Capture the cell that displays the provided text and extract its (X, Y) central coordinate. 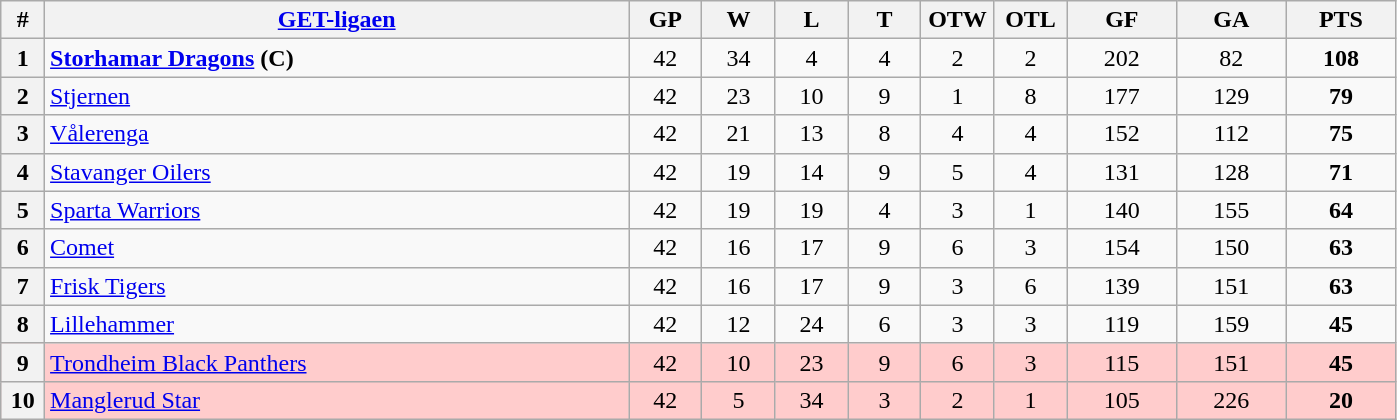
# (23, 20)
Lillehammer (337, 324)
105 (1122, 400)
L (812, 20)
71 (1341, 172)
Sparta Warriors (337, 210)
150 (1232, 248)
12 (738, 324)
Trondheim Black Panthers (337, 362)
13 (812, 134)
PTS (1341, 20)
129 (1232, 96)
202 (1122, 58)
226 (1232, 400)
154 (1122, 248)
20 (1341, 400)
7 (23, 286)
155 (1232, 210)
GET-ligaen (337, 20)
131 (1122, 172)
128 (1232, 172)
14 (812, 172)
Storhamar Dragons (C) (337, 58)
75 (1341, 134)
Stjernen (337, 96)
T (884, 20)
OTL (1030, 20)
Vålerenga (337, 134)
112 (1232, 134)
Stavanger Oilers (337, 172)
Frisk Tigers (337, 286)
115 (1122, 362)
21 (738, 134)
139 (1122, 286)
177 (1122, 96)
82 (1232, 58)
W (738, 20)
OTW (958, 20)
24 (812, 324)
140 (1122, 210)
Comet (337, 248)
159 (1232, 324)
GA (1232, 20)
GF (1122, 20)
119 (1122, 324)
108 (1341, 58)
152 (1122, 134)
64 (1341, 210)
Manglerud Star (337, 400)
79 (1341, 96)
GP (666, 20)
